Provide the (X, Y) coordinate of the cell's center where the given text is located.  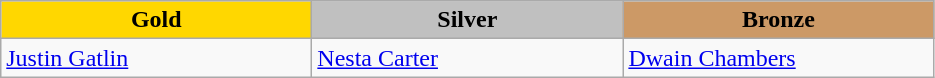
Bronze (778, 20)
Gold (156, 20)
Dwain Chambers (778, 58)
Nesta Carter (468, 58)
Silver (468, 20)
Justin Gatlin (156, 58)
